Determine the (X, Y) coordinate at the center of the cell enclosing the given text.  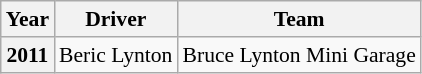
Team (298, 19)
Year (28, 19)
2011 (28, 55)
Beric Lynton (116, 55)
Bruce Lynton Mini Garage (298, 55)
Driver (116, 19)
